For the text-containing cell, return its midpoint in [X, Y] coordinate format. 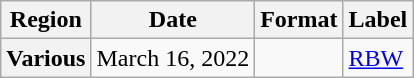
Label [378, 20]
RBW [378, 58]
Format [299, 20]
March 16, 2022 [173, 58]
Region [46, 20]
Date [173, 20]
Various [46, 58]
